Scan for the cell matching the given text and deliver its [x, y] coordinate at center. 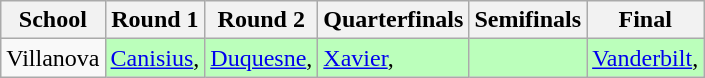
Villanova [53, 58]
School [53, 20]
Final [646, 20]
Xavier, [394, 58]
Vanderbilt, [646, 58]
Round 1 [155, 20]
Canisius, [155, 58]
Semifinals [528, 20]
Quarterfinals [394, 20]
Round 2 [262, 20]
Duquesne, [262, 58]
